Locate the cell with the specified text and output its (x, y) center coordinate. 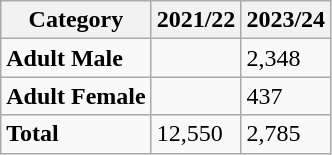
437 (286, 96)
2,348 (286, 58)
12,550 (196, 134)
Adult Female (76, 96)
Adult Male (76, 58)
2,785 (286, 134)
2021/22 (196, 20)
2023/24 (286, 20)
Category (76, 20)
Total (76, 134)
